Scan for the cell matching the given text and deliver its [X, Y] coordinate at center. 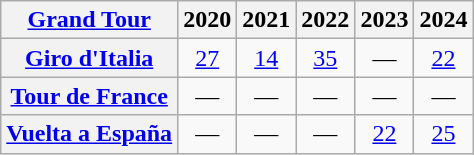
2021 [266, 20]
14 [266, 58]
25 [444, 134]
Tour de France [90, 96]
Giro d'Italia [90, 58]
2023 [384, 20]
Vuelta a España [90, 134]
2022 [326, 20]
Grand Tour [90, 20]
2024 [444, 20]
27 [208, 58]
2020 [208, 20]
35 [326, 58]
